Determine the (x, y) coordinate at the center of the cell enclosing the given text.  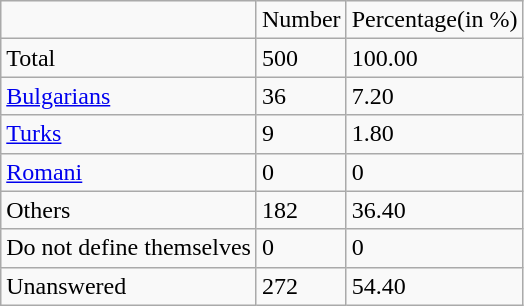
182 (301, 210)
7.20 (434, 96)
272 (301, 286)
100.00 (434, 58)
9 (301, 134)
Do not define themselves (129, 248)
500 (301, 58)
Total (129, 58)
36.40 (434, 210)
Unanswered (129, 286)
36 (301, 96)
54.40 (434, 286)
Number (301, 20)
Romani (129, 172)
Others (129, 210)
Percentage(in %) (434, 20)
1.80 (434, 134)
Bulgarians (129, 96)
Turks (129, 134)
